Locate the cell with the specified text and output its [x, y] center coordinate. 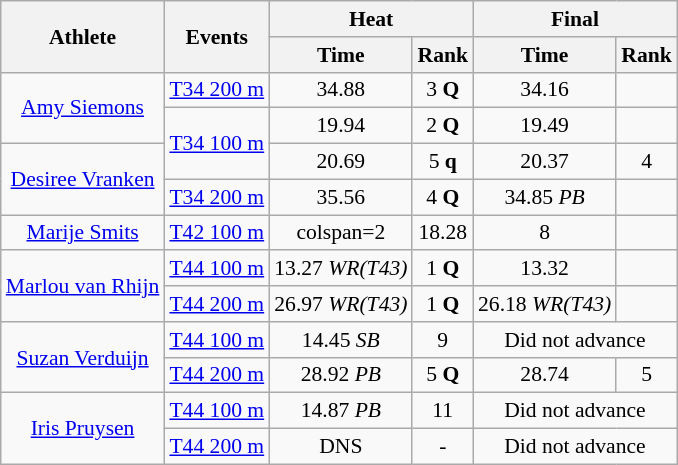
20.37 [544, 162]
28.74 [544, 375]
14.87 PB [340, 411]
Events [216, 36]
DNS [340, 447]
19.94 [340, 126]
8 [544, 233]
19.49 [544, 126]
- [442, 447]
Final [575, 19]
34.88 [340, 90]
4 Q [442, 197]
colspan=2 [340, 233]
14.45 SB [340, 340]
Desiree Vranken [83, 180]
13.32 [544, 269]
Amy Siemons [83, 108]
13.27 WR(T43) [340, 269]
26.18 WR(T43) [544, 304]
5 [646, 375]
18.28 [442, 233]
Suzan Verduijn [83, 358]
5 Q [442, 375]
34.85 PB [544, 197]
T42 100 m [216, 233]
3 Q [442, 90]
Iris Pruysen [83, 428]
20.69 [340, 162]
Athlete [83, 36]
T34 100 m [216, 144]
9 [442, 340]
5 q [442, 162]
11 [442, 411]
34.16 [544, 90]
Heat [371, 19]
Marije Smits [83, 233]
Marlou van Rhijn [83, 286]
26.97 WR(T43) [340, 304]
4 [646, 162]
35.56 [340, 197]
2 Q [442, 126]
28.92 PB [340, 375]
